Identify which cell holds the provided text, then report its (X, Y) central coordinate. 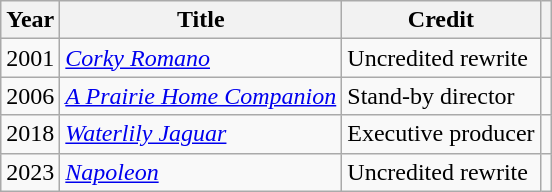
Stand-by director (441, 96)
Executive producer (441, 134)
Napoleon (201, 172)
Title (201, 20)
2006 (30, 96)
Corky Romano (201, 58)
2018 (30, 134)
A Prairie Home Companion (201, 96)
Waterlily Jaguar (201, 134)
2001 (30, 58)
Credit (441, 20)
Year (30, 20)
2023 (30, 172)
